Locate the cell with the specified text and output its (x, y) center coordinate. 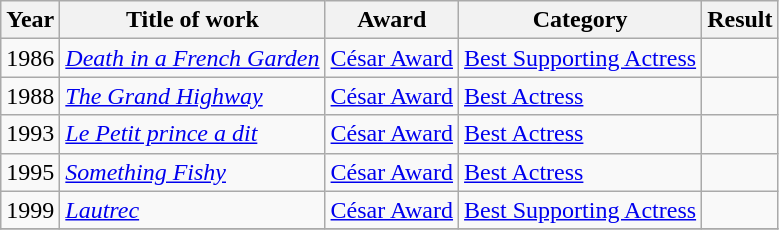
Title of work (192, 20)
Something Fishy (192, 172)
Year (30, 20)
Award (392, 20)
Le Petit prince a dit (192, 134)
Death in a French Garden (192, 58)
1999 (30, 210)
The Grand Highway (192, 96)
Lautrec (192, 210)
Category (580, 20)
1988 (30, 96)
Result (740, 20)
1986 (30, 58)
1993 (30, 134)
1995 (30, 172)
